Pinpoint the cell where the given text exists, returning its [X, Y] midpoint coordinate. 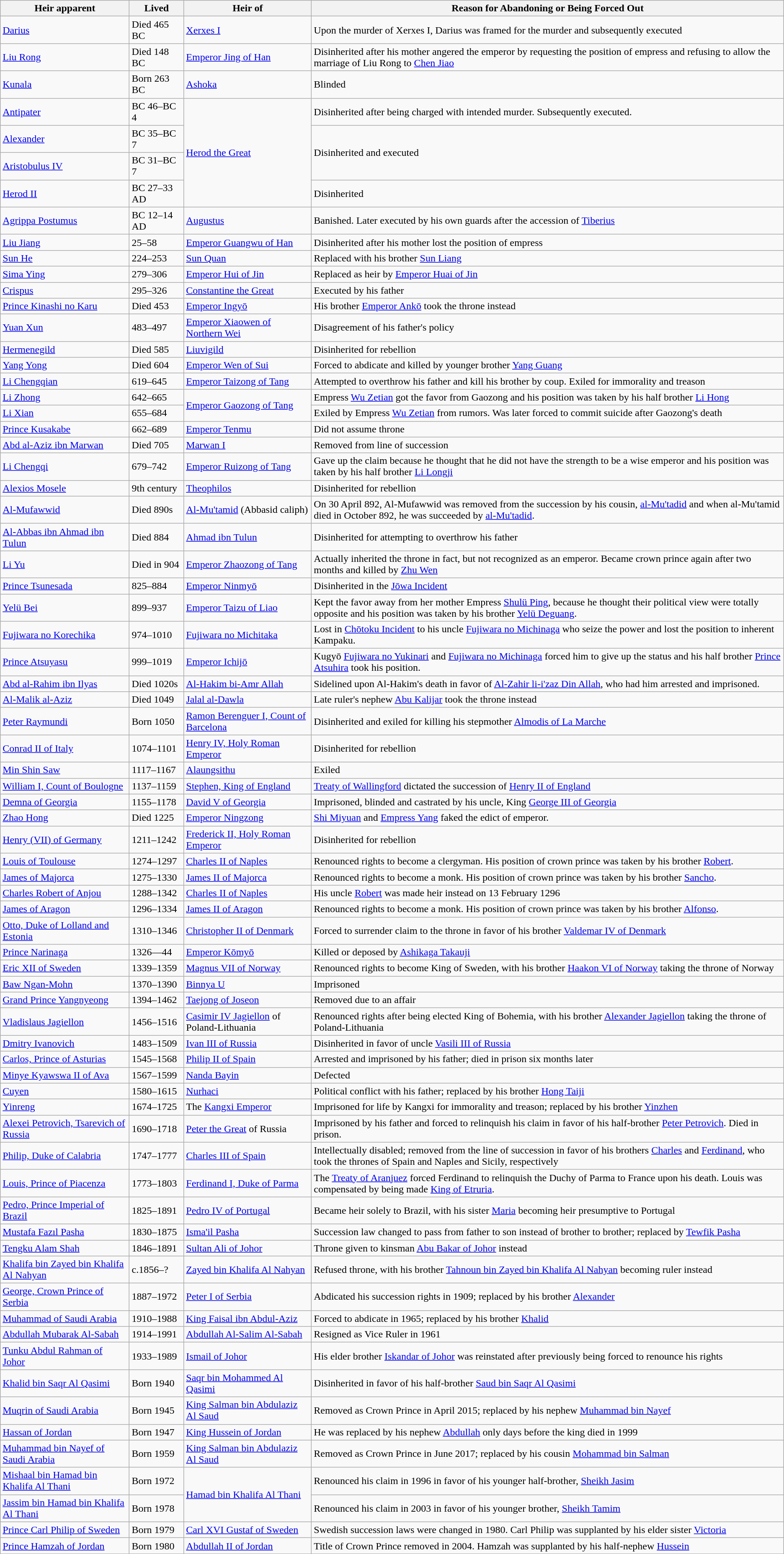
Sima Ying [65, 274]
Prince Kinashi no Karu [65, 306]
Disinherited in the Jōwa Incident [548, 586]
1933–1989 [157, 1356]
Agrippa Postumus [65, 220]
Al-Mu'tamid (Abbasid caliph) [248, 509]
Peter I of Serbia [248, 1297]
Mustafa Fazıl Pasha [65, 1232]
Lived [157, 8]
Charles Robert of Anjou [65, 893]
Saqr bin Mohammed Al Qasimi [248, 1383]
Fujiwara no Korechika [65, 635]
Born 1959 [157, 1454]
Zayed bin Khalifa Al Nahyan [248, 1270]
Imprisoned, blinded and castrated by his uncle, King George III of Georgia [548, 802]
1830–1875 [157, 1232]
1394–1462 [157, 1000]
James II of Majorca [248, 877]
Sun He [65, 258]
1914–1991 [157, 1334]
Conrad II of Italy [65, 748]
Sun Quan [248, 258]
Jalal al-Dawla [248, 700]
Emperor Jing of Han [248, 57]
Died 1225 [157, 818]
Emperor Taizong of Tang [248, 381]
Died in 904 [157, 564]
224–253 [157, 258]
Born 1979 [157, 1530]
Renounced rights to become a monk. His position of crown prince was taken by his brother Sancho. [548, 877]
George, Crown Prince of Serbia [65, 1297]
1288–1342 [157, 893]
Ahmad ibn Tulun [248, 537]
Died 890s [157, 509]
Sultan Ali of Johor [248, 1248]
Emperor Ningzong [248, 818]
Heir of [248, 8]
BC 12–14 AD [157, 220]
William I, Count of Boulogne [65, 786]
1274–1297 [157, 861]
BC 27–33 AD [157, 194]
Ramon Berenguer I, Count of Barcelona [248, 721]
Heir apparent [65, 8]
Imprisoned [548, 984]
Renounced rights to become a monk. His position of crown prince was taken by his brother Alfonso. [548, 909]
The Kangxi Emperor [248, 1107]
Born 1945 [157, 1410]
Louis of Toulouse [65, 861]
1910–1988 [157, 1319]
His uncle Robert was made heir instead on 13 February 1296 [548, 893]
Blinded [548, 85]
Renounced rights to become a clergyman. His position of crown prince was taken by his brother Robert. [548, 861]
Alexei Petrovich, Tsarevich of Russia [65, 1129]
Emperor Tenmu [248, 429]
Stephen, King of England [248, 786]
Became heir solely to Brazil, with his sister Maria becoming heir presumptive to Portugal [548, 1210]
Replaced with his brother Sun Liang [548, 258]
1846–1891 [157, 1248]
1155–1178 [157, 802]
Forced to abdicate and killed by younger brother Yang Guang [548, 365]
1074–1101 [157, 748]
Emperor Guangwu of Han [248, 242]
King Hussein of Jordan [248, 1432]
Gave up the claim because he thought that he did not have the strength to be a wise emperor and his position was taken by his half brother Li Longji [548, 467]
Born 1980 [157, 1546]
Demna of Georgia [65, 802]
Hamad bin Khalifa Al Thani [248, 1495]
Darius [65, 30]
Jassim bin Hamad bin Khalifa Al Thani [65, 1508]
Emperor Wen of Sui [248, 365]
Disagreement of his father's policy [548, 328]
His brother Emperor Ankō took the throne instead [548, 306]
279–306 [157, 274]
Died 604 [157, 365]
1275–1330 [157, 877]
1370–1390 [157, 984]
Dmitry Ivanovich [65, 1043]
Died 465 BC [157, 30]
Disinherited [548, 194]
Liuvigild [248, 349]
Banished. Later executed by his own guards after the accession of Tiberius [548, 220]
Attempted to overthrow his father and kill his brother by coup. Exiled for immorality and treason [548, 381]
1690–1718 [157, 1129]
1211–1242 [157, 840]
Li Zhong [65, 397]
Li Chengqi [65, 467]
Yang Yong [65, 365]
Prince Carl Philip of Sweden [65, 1530]
Zhao Hong [65, 818]
Charles III of Spain [248, 1156]
Abd al-Aziz ibn Marwan [65, 445]
Late ruler's nephew Abu Kalijar took the throne instead [548, 700]
Herod II [65, 194]
Forced to surrender claim to the throne in favor of his brother Valdemar IV of Denmark [548, 930]
Khalifa bin Zayed bin Khalifa Al Nahyan [65, 1270]
Minye Kyawswa II of Ava [65, 1075]
Emperor Zhaozong of Tang [248, 564]
Pedro, Prince Imperial of Brazil [65, 1210]
Replaced as heir by Emperor Huai of Jin [548, 274]
Refused throne, with his brother Tahnoun bin Zayed bin Khalifa Al Nahyan becoming ruler instead [548, 1270]
Constantine the Great [248, 290]
Nanda Bayin [248, 1075]
Henry IV, Holy Roman Emperor [248, 748]
Reason for Abandoning or Being Forced Out [548, 8]
Li Yu [65, 564]
Emperor Taizu of Liao [248, 608]
Arrested and imprisoned by his father; died in prison six months later [548, 1059]
BC 31–BC 7 [157, 166]
9th century [157, 488]
Peter Raymundi [65, 721]
Xerxes I [248, 30]
1545–1568 [157, 1059]
Upon the murder of Xerxes I, Darius was framed for the murder and subsequently executed [548, 30]
Died 884 [157, 537]
James II of Aragon [248, 909]
Yuan Xun [65, 328]
Crispus [65, 290]
Born 1947 [157, 1432]
He was replaced by his nephew Abdullah only days before the king died in 1999 [548, 1432]
Treaty of Wallingford dictated the succession of Henry II of England [548, 786]
Died 705 [157, 445]
Peter the Great of Russia [248, 1129]
Exiled by Empress Wu Zetian from rumors. Was later forced to commit suicide after Gaozong's death [548, 413]
Emperor Ichijō [248, 662]
Abdullah Al-Salim Al-Sabah [248, 1334]
Vladislaus Jagiellon [65, 1021]
Grand Prince Yangnyeong [65, 1000]
Born 1978 [157, 1508]
Title of Crown Prince removed in 2004. Hamzah was supplanted by his half-nephew Hussein [548, 1546]
Renounced rights to become King of Sweden, with his brother Haakon VI of Norway taking the throne of Norway [548, 968]
Born 1050 [157, 721]
Renounced his claim in 1996 in favor of his younger half-brother, Sheikh Jasim [548, 1481]
Augustus [248, 220]
c.1856–? [157, 1270]
Tunku Abdul Rahman of Johor [65, 1356]
Did not assume throne [548, 429]
Cuyen [65, 1091]
Otto, Duke of Lolland and Estonia [65, 930]
999–1019 [157, 662]
Removed as Crown Prince in April 2015; replaced by his nephew Muhammad bin Nayef [548, 1410]
Kunala [65, 85]
Prince Atsuyasu [65, 662]
Born 263 BC [157, 85]
899–937 [157, 608]
Defected [548, 1075]
Forced to abdicate in 1965; replaced by his brother Khalid [548, 1319]
Imprisoned for life by Kangxi for immorality and treason; replaced by his brother Yinzhen [548, 1107]
483–497 [157, 328]
Removed due to an affair [548, 1000]
1747–1777 [157, 1156]
Casimir IV Jagiellon of Poland-Lithuania [248, 1021]
Emperor Hui of Jin [248, 274]
Herod the Great [248, 153]
Alexander [65, 139]
James of Aragon [65, 909]
Resigned as Vice Ruler in 1961 [548, 1334]
Muhammad bin Nayef of Saudi Arabia [65, 1454]
Kugyō Fujiwara no Yukinari and Fujiwara no Michinaga forced him to give up the status and his half brother Prince Atsuhira took his position. [548, 662]
Imprisoned by his father and forced to relinquish his claim in favor of his half-brother Peter Petrovich. Died in prison. [548, 1129]
Alaungsithu [248, 770]
974–1010 [157, 635]
Removed as Crown Prince in June 2017; replaced by his cousin Mohammad bin Salman [548, 1454]
Abdicated his succession rights in 1909; replaced by his brother Alexander [548, 1297]
Li Chengqian [65, 381]
Khalid bin Saqr Al Qasimi [65, 1383]
Li Xian [65, 413]
Died 1020s [157, 684]
Disinherited in favor of his half-brother Saud bin Saqr Al Qasimi [548, 1383]
Lost in Chōtoku Incident to his uncle Fujiwara no Michinaga who seize the power and lost the position to inherent Kampaku. [548, 635]
Pedro IV of Portugal [248, 1210]
Muqrin of Saudi Arabia [65, 1410]
Al-Mufawwid [65, 509]
Fujiwara no Michitaka [248, 635]
1674–1725 [157, 1107]
Aristobulus IV [65, 166]
Emperor Gaozong of Tang [248, 405]
Disinherited in favor of uncle Vasili III of Russia [548, 1043]
Disinherited after being charged with intended murder. Subsequently executed. [548, 111]
Born 1940 [157, 1383]
Executed by his father [548, 290]
Disinherited and executed [548, 153]
Emperor Ingyō [248, 306]
1296–1334 [157, 909]
642–665 [157, 397]
Al-Malik al-Aziz [65, 700]
1887–1972 [157, 1297]
Nurhaci [248, 1091]
Shi Miyuan and Empress Yang faked the edict of emperor. [548, 818]
Abdullah Mubarak Al-Sabah [65, 1334]
Taejong of Joseon [248, 1000]
Prince Kusakabe [65, 429]
Renounced rights after being elected King of Bohemia, with his brother Alexander Jagiellon taking the throne of Poland-Lithuania [548, 1021]
Disinherited and exiled for killing his stepmother Almodis of La Marche [548, 721]
Died 1049 [157, 700]
Emperor Xiaowen of Northern Wei [248, 328]
Died 585 [157, 349]
1339–1359 [157, 968]
Disinherited after his mother lost the position of empress [548, 242]
James of Majorca [65, 877]
BC 46–BC 4 [157, 111]
Hassan of Jordan [65, 1432]
Throne given to kinsman Abu Bakar of Johor instead [548, 1248]
Died 453 [157, 306]
1326––44 [157, 952]
1567–1599 [157, 1075]
Henry (VII) of Germany [65, 840]
Killed or deposed by Ashikaga Takauji [548, 952]
Renounced his claim in 2003 in favor of his younger brother, Sheikh Tamim [548, 1508]
Disinherited after his mother angered the emperor by requesting the position of empress and refusing to allow the marriage of Liu Rong to Chen Jiao [548, 57]
Ashoka [248, 85]
King Faisal ibn Abdul-Aziz [248, 1319]
Tengku Alam Shah [65, 1248]
Philip II of Spain [248, 1059]
1773–1803 [157, 1183]
Exiled [548, 770]
Prince Narinaga [65, 952]
Disinherited for attempting to overthrow his father [548, 537]
1456–1516 [157, 1021]
1580–1615 [157, 1091]
Antipater [65, 111]
Political conflict with his father; replaced by his brother Hong Taiji [548, 1091]
Al-Abbas ibn Ahmad ibn Tulun [65, 537]
1483–1509 [157, 1043]
David V of Georgia [248, 802]
1137–1159 [157, 786]
679–742 [157, 467]
Philip, Duke of Calabria [65, 1156]
Liu Rong [65, 57]
1825–1891 [157, 1210]
Ferdinand I, Duke of Parma [248, 1183]
Succession law changed to pass from father to son instead of brother to brother; replaced by Tewfik Pasha [548, 1232]
Emperor Ruizong of Tang [248, 467]
Isma'il Pasha [248, 1232]
BC 35–BC 7 [157, 139]
Baw Ngan-Mohn [65, 984]
Marwan I [248, 445]
Abdullah II of Jordan [248, 1546]
Christopher II of Denmark [248, 930]
Carlos, Prince of Asturias [65, 1059]
Mishaal bin Hamad bin Khalifa Al Thani [65, 1481]
Actually inherited the throne in fact, but not recognized as an emperor. Became crown prince again after two months and killed by Zhu Wen [548, 564]
Yelü Bei [65, 608]
Died 148 BC [157, 57]
Theophilos [248, 488]
Liu Jiang [65, 242]
Alexios Mosele [65, 488]
619–645 [157, 381]
Yinreng [65, 1107]
Ismail of Johor [248, 1356]
Min Shin Saw [65, 770]
Prince Hamzah of Jordan [65, 1546]
295–326 [157, 290]
Removed from line of succession [548, 445]
1117–1167 [157, 770]
Eric XII of Sweden [65, 968]
Emperor Ninmyō [248, 586]
Born 1972 [157, 1481]
Magnus VII of Norway [248, 968]
Abd al-Rahim ibn Ilyas [65, 684]
655–684 [157, 413]
Binnya U [248, 984]
662–689 [157, 429]
Emperor Kōmyō [248, 952]
Swedish succession laws were changed in 1980. Carl Philip was supplanted by his elder sister Victoria [548, 1530]
Ivan III of Russia [248, 1043]
Carl XVI Gustaf of Sweden [248, 1530]
Louis, Prince of Piacenza [65, 1183]
Hermenegild [65, 349]
Muhammad of Saudi Arabia [65, 1319]
Frederick II, Holy Roman Emperor [248, 840]
Prince Tsunesada [65, 586]
1310–1346 [157, 930]
825–884 [157, 586]
Al-Hakim bi-Amr Allah [248, 684]
25–58 [157, 242]
His elder brother Iskandar of Johor was reinstated after previously being forced to renounce his rights [548, 1356]
Empress Wu Zetian got the favor from Gaozong and his position was taken by his half brother Li Hong [548, 397]
Sidelined upon Al-Hakim's death in favor of Al-Zahir li-i'zaz Din Allah, who had him arrested and imprisoned. [548, 684]
